Locate the cell with the specified text and output its [X, Y] center coordinate. 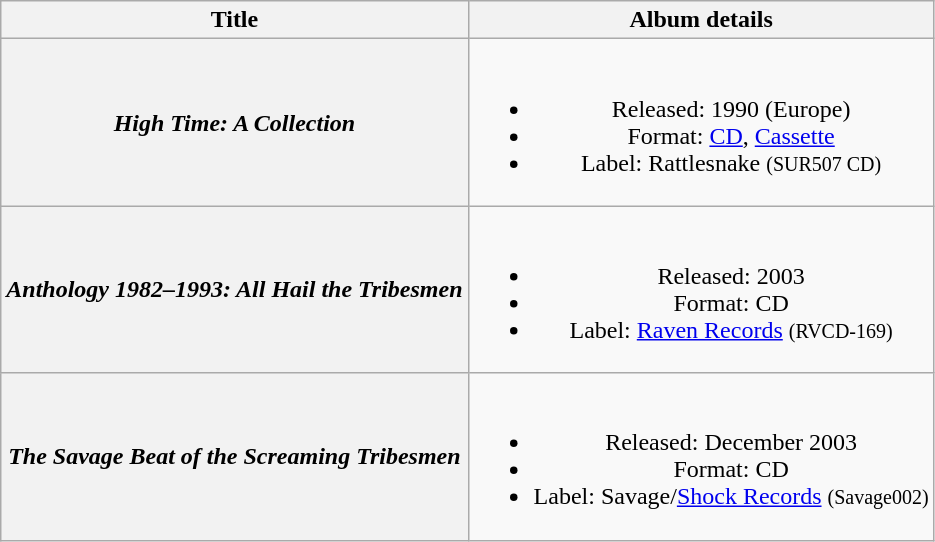
High Time: A Collection [234, 122]
Released: 1990 (Europe)Format: CD, CassetteLabel: Rattlesnake (SUR507 CD) [701, 122]
Album details [701, 20]
Anthology 1982–1993: All Hail the Tribesmen [234, 290]
Released: 2003Format: CDLabel: Raven Records (RVCD-169) [701, 290]
The Savage Beat of the Screaming Tribesmen [234, 456]
Title [234, 20]
Released: December 2003Format: CDLabel: Savage/Shock Records (Savage002) [701, 456]
